Pinpoint the cell where the given text exists, returning its (X, Y) midpoint coordinate. 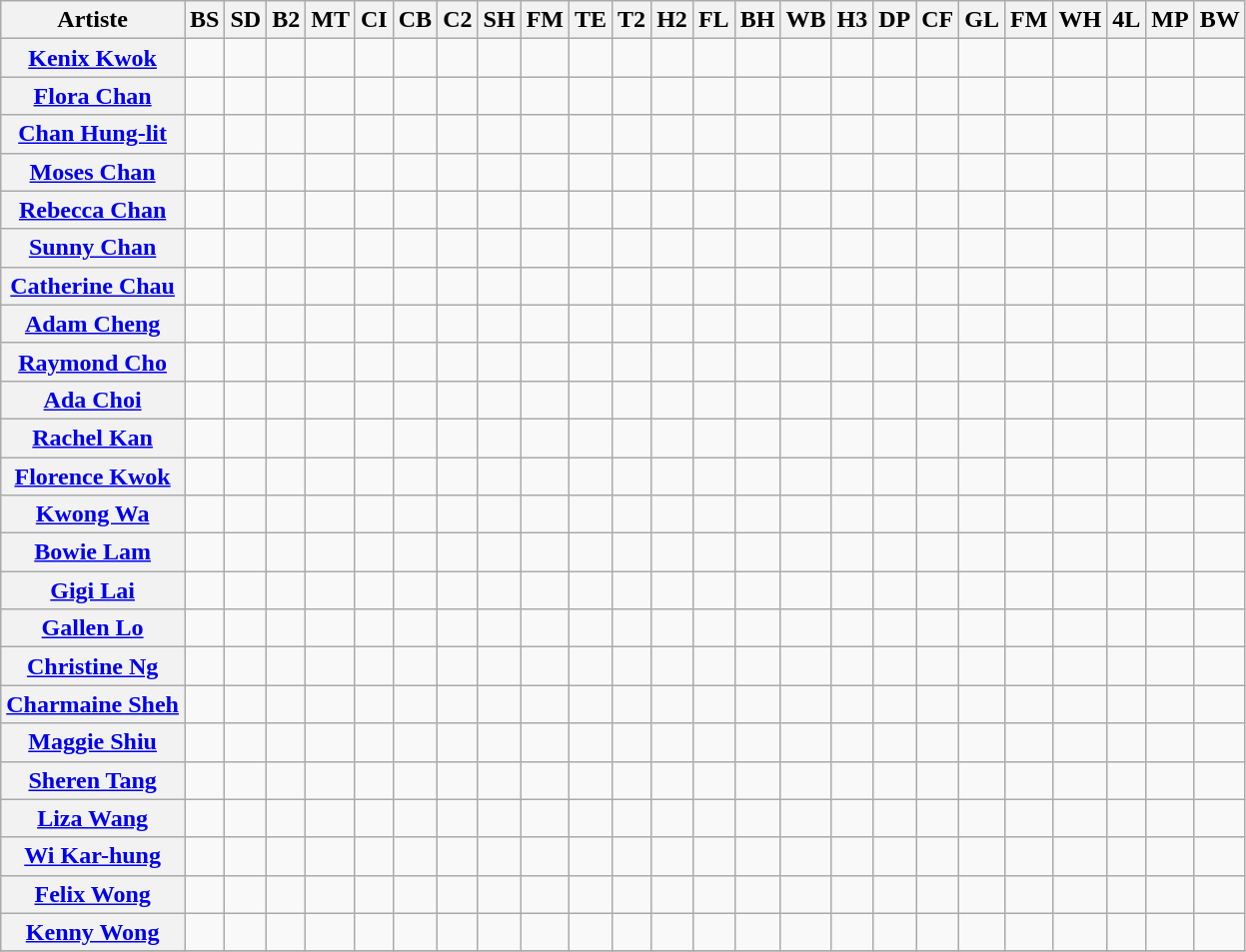
Liza Wang (93, 818)
Rachel Kan (93, 438)
Flora Chan (93, 96)
MT (331, 20)
Kwong Wa (93, 514)
CB (415, 20)
B2 (286, 20)
Rebecca Chan (93, 210)
SD (246, 20)
Chan Hung-lit (93, 134)
Charmaine Sheh (93, 704)
Maggie Shiu (93, 742)
WB (805, 20)
Christine Ng (93, 666)
Gigi Lai (93, 590)
Felix Wong (93, 894)
H3 (852, 20)
BS (204, 20)
Gallen Lo (93, 628)
Moses Chan (93, 172)
BW (1219, 20)
WH (1080, 20)
DP (895, 20)
Sunny Chan (93, 248)
Raymond Cho (93, 362)
MP (1170, 20)
Artiste (93, 20)
Bowie Lam (93, 552)
Ada Choi (93, 400)
4L (1127, 20)
Florence Kwok (93, 476)
Catherine Chau (93, 286)
Kenix Kwok (93, 58)
H2 (672, 20)
T2 (631, 20)
Wi Kar-hung (93, 856)
TE (590, 20)
Adam Cheng (93, 324)
FL (713, 20)
BH (757, 20)
CF (937, 20)
C2 (458, 20)
CI (374, 20)
SH (500, 20)
Sheren Tang (93, 780)
Kenny Wong (93, 932)
GL (982, 20)
